From the cell containing the given text, extract its center point as (x, y) coordinate. 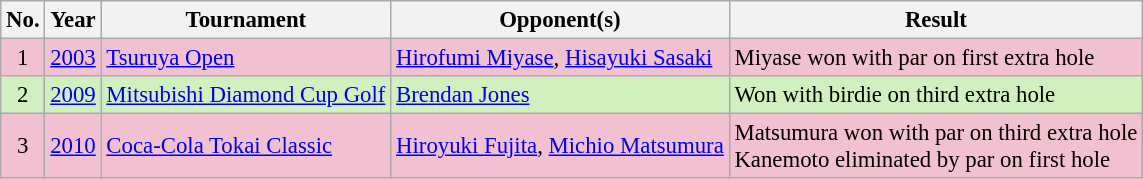
2003 (73, 58)
2009 (73, 95)
Won with birdie on third extra hole (936, 95)
Coca-Cola Tokai Classic (246, 146)
Tsuruya Open (246, 58)
Matsumura won with par on third extra holeKanemoto eliminated by par on first hole (936, 146)
Opponent(s) (560, 20)
Year (73, 20)
No. (23, 20)
Result (936, 20)
2 (23, 95)
Hirofumi Miyase, Hisayuki Sasaki (560, 58)
Miyase won with par on first extra hole (936, 58)
2010 (73, 146)
Mitsubishi Diamond Cup Golf (246, 95)
3 (23, 146)
Hiroyuki Fujita, Michio Matsumura (560, 146)
Brendan Jones (560, 95)
Tournament (246, 20)
1 (23, 58)
